Pinpoint the cell where the given text exists, returning its (X, Y) midpoint coordinate. 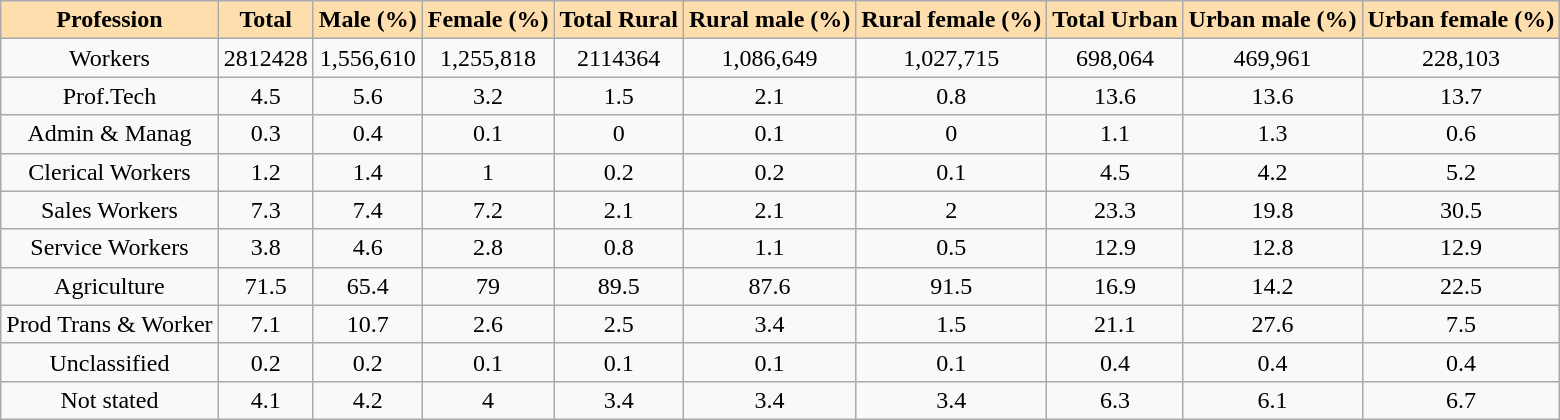
23.3 (1115, 210)
1,556,610 (368, 58)
30.5 (1461, 210)
6.3 (1115, 400)
79 (488, 286)
Agriculture (110, 286)
3.8 (266, 248)
21.1 (1115, 324)
Admin & Manag (110, 134)
2114364 (619, 58)
1.3 (1272, 134)
Total (266, 20)
16.9 (1115, 286)
87.6 (769, 286)
27.6 (1272, 324)
7.3 (266, 210)
7.2 (488, 210)
1 (488, 172)
0.6 (1461, 134)
14.2 (1272, 286)
Service Workers (110, 248)
Unclassified (110, 362)
4 (488, 400)
1.2 (266, 172)
1,027,715 (952, 58)
2.5 (619, 324)
91.5 (952, 286)
Prod Trans & Worker (110, 324)
Prof.Tech (110, 96)
Clerical Workers (110, 172)
Workers (110, 58)
6.1 (1272, 400)
22.5 (1461, 286)
10.7 (368, 324)
0.5 (952, 248)
Urban female (%) (1461, 20)
6.7 (1461, 400)
2 (952, 210)
65.4 (368, 286)
19.8 (1272, 210)
7.4 (368, 210)
Not stated (110, 400)
7.5 (1461, 324)
1.4 (368, 172)
2.6 (488, 324)
Male (%) (368, 20)
228,103 (1461, 58)
1,255,818 (488, 58)
Total Urban (1115, 20)
1,086,649 (769, 58)
Female (%) (488, 20)
3.2 (488, 96)
71.5 (266, 286)
7.1 (266, 324)
Sales Workers (110, 210)
5.2 (1461, 172)
89.5 (619, 286)
12.8 (1272, 248)
469,961 (1272, 58)
Urban male (%) (1272, 20)
13.7 (1461, 96)
2812428 (266, 58)
Profession (110, 20)
4.6 (368, 248)
5.6 (368, 96)
Rural male (%) (769, 20)
698,064 (1115, 58)
Total Rural (619, 20)
2.8 (488, 248)
0.3 (266, 134)
4.1 (266, 400)
Rural female (%) (952, 20)
